Identify which cell holds the provided text, then report its (x, y) central coordinate. 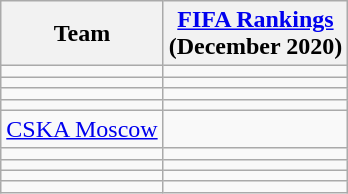
Team (82, 34)
CSKA Moscow (82, 129)
FIFA Rankings(December 2020) (256, 34)
